Locate the cell with the specified text and output its (x, y) center coordinate. 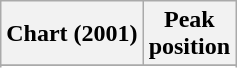
Peakposition (189, 34)
Chart (2001) (72, 34)
